Return [x, y] of the center of cell containing provided text 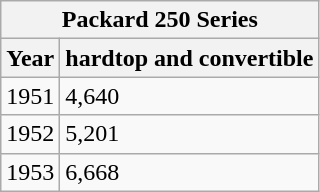
1953 [30, 172]
hardtop and convertible [190, 58]
Year [30, 58]
Packard 250 Series [160, 20]
5,201 [190, 134]
1951 [30, 96]
6,668 [190, 172]
1952 [30, 134]
4,640 [190, 96]
